Find where the given text appears and provide that cell's center as (x, y) coordinate. 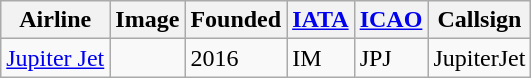
JPJ (391, 58)
2016 (236, 58)
Jupiter Jet (56, 58)
IATA (321, 20)
Airline (56, 20)
JupiterJet (480, 58)
Callsign (480, 20)
Image (148, 20)
ICAO (391, 20)
IM (321, 58)
Founded (236, 20)
